Pinpoint the cell where the given text exists, returning its (x, y) midpoint coordinate. 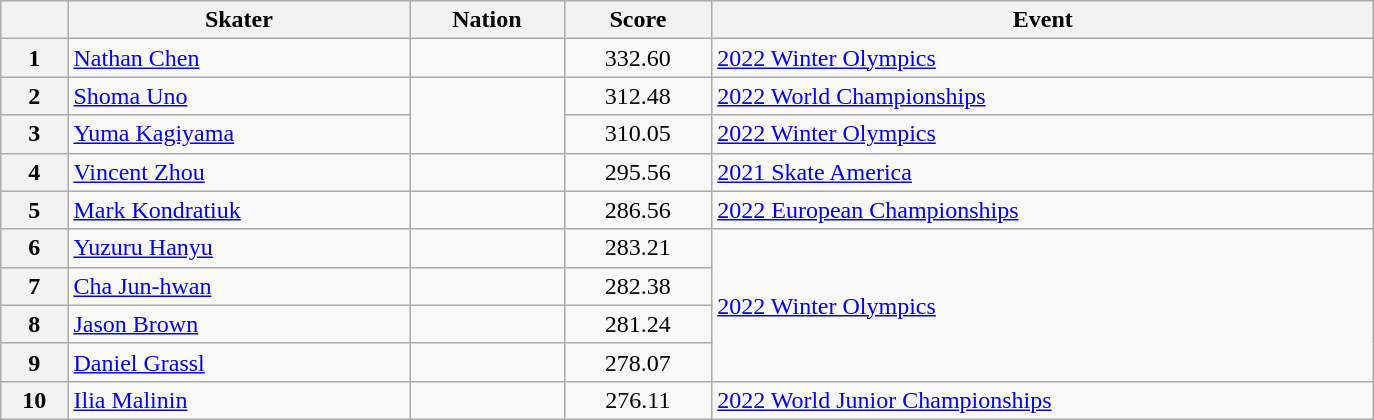
310.05 (638, 134)
2022 World Junior Championships (1043, 400)
10 (34, 400)
7 (34, 286)
5 (34, 210)
9 (34, 362)
6 (34, 248)
Daniel Grassl (239, 362)
278.07 (638, 362)
312.48 (638, 96)
Jason Brown (239, 324)
282.38 (638, 286)
286.56 (638, 210)
Ilia Malinin (239, 400)
2022 World Championships (1043, 96)
Yuma Kagiyama (239, 134)
295.56 (638, 172)
276.11 (638, 400)
Cha Jun-hwan (239, 286)
Shoma Uno (239, 96)
2 (34, 96)
Mark Kondratiuk (239, 210)
Yuzuru Hanyu (239, 248)
2021 Skate America (1043, 172)
332.60 (638, 58)
2022 European Championships (1043, 210)
Skater (239, 20)
Score (638, 20)
1 (34, 58)
3 (34, 134)
8 (34, 324)
4 (34, 172)
Nation (487, 20)
281.24 (638, 324)
Event (1043, 20)
Vincent Zhou (239, 172)
283.21 (638, 248)
Nathan Chen (239, 58)
